Provide the (x, y) coordinate of the cell's center where the given text is located.  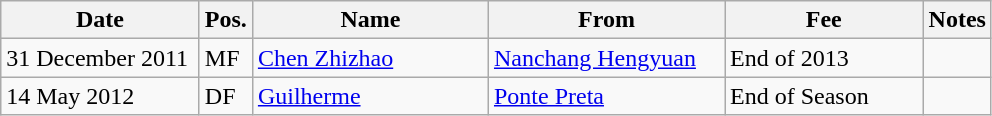
From (606, 20)
31 December 2011 (100, 58)
Nanchang Hengyuan (606, 58)
14 May 2012 (100, 96)
Fee (824, 20)
Guilherme (370, 96)
MF (226, 58)
Chen Zhizhao (370, 58)
Pos. (226, 20)
DF (226, 96)
Name (370, 20)
Ponte Preta (606, 96)
End of 2013 (824, 58)
End of Season (824, 96)
Date (100, 20)
Notes (957, 20)
